Determine the (x, y) coordinate at the center of the cell enclosing the given text.  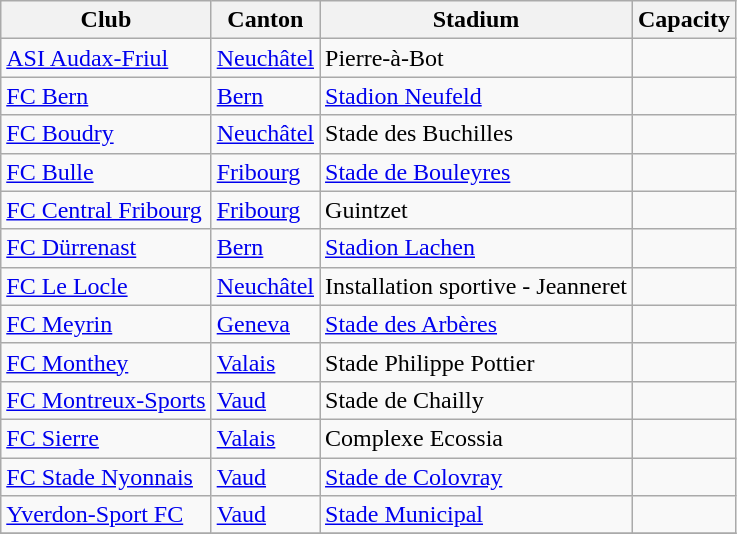
Geneva (265, 324)
FC Monthey (106, 362)
Canton (265, 20)
FC Sierre (106, 438)
ASI Audax-Friul (106, 58)
Yverdon-Sport FC (106, 515)
FC Central Fribourg (106, 210)
Pierre-à-Bot (476, 58)
FC Bern (106, 96)
Stade de Bouleyres (476, 172)
Complexe Ecossia (476, 438)
Stade Philippe Pottier (476, 362)
Installation sportive - Jeanneret (476, 286)
Stade Municipal (476, 515)
Stadion Lachen (476, 248)
FC Le Locle (106, 286)
FC Boudry (106, 134)
Stade de Chailly (476, 400)
FC Dürrenast (106, 248)
Club (106, 20)
FC Stade Nyonnais (106, 477)
Stadium (476, 20)
FC Bulle (106, 172)
Stadion Neufeld (476, 96)
Stade des Buchilles (476, 134)
Stade des Arbères (476, 324)
FC Montreux-Sports (106, 400)
Guintzet (476, 210)
Capacity (684, 20)
Stade de Colovray (476, 477)
FC Meyrin (106, 324)
